Pinpoint the cell where the given text exists, returning its (x, y) midpoint coordinate. 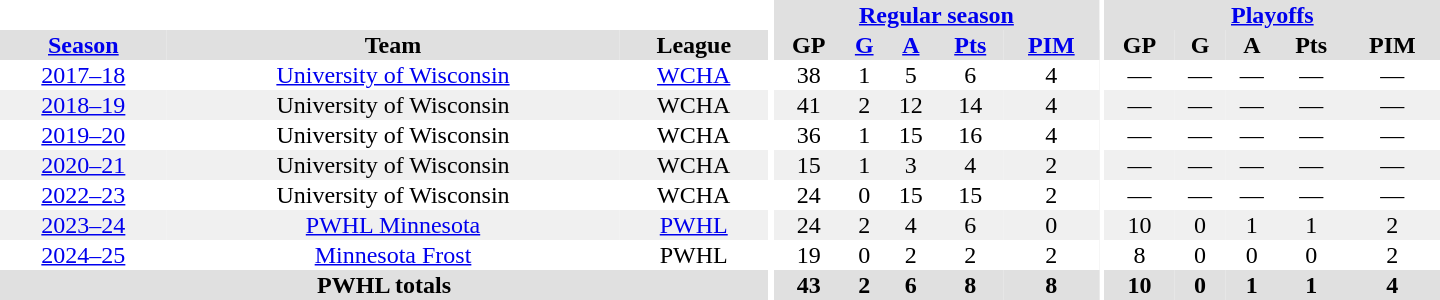
2024–25 (84, 255)
League (694, 45)
43 (809, 285)
5 (911, 75)
14 (970, 105)
19 (809, 255)
Team (394, 45)
36 (809, 135)
12 (911, 105)
41 (809, 105)
2017–18 (84, 75)
3 (911, 165)
2020–21 (84, 165)
Regular season (936, 15)
Season (84, 45)
16 (970, 135)
2018–19 (84, 105)
PWHL Minnesota (394, 225)
Minnesota Frost (394, 255)
PWHL totals (384, 285)
2023–24 (84, 225)
2022–23 (84, 195)
38 (809, 75)
Playoffs (1272, 15)
2019–20 (84, 135)
